Provide the [X, Y] coordinate of the cell's center where the given text is located.  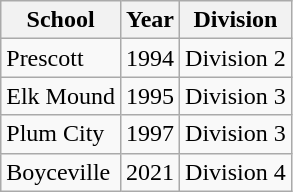
School [61, 20]
2021 [150, 172]
1997 [150, 134]
1994 [150, 58]
Prescott [61, 58]
Division [236, 20]
Division 4 [236, 172]
Elk Mound [61, 96]
Plum City [61, 134]
Year [150, 20]
1995 [150, 96]
Boyceville [61, 172]
Division 2 [236, 58]
